Return the (x, y) coordinate for the center point of the cell that contains the specified text.  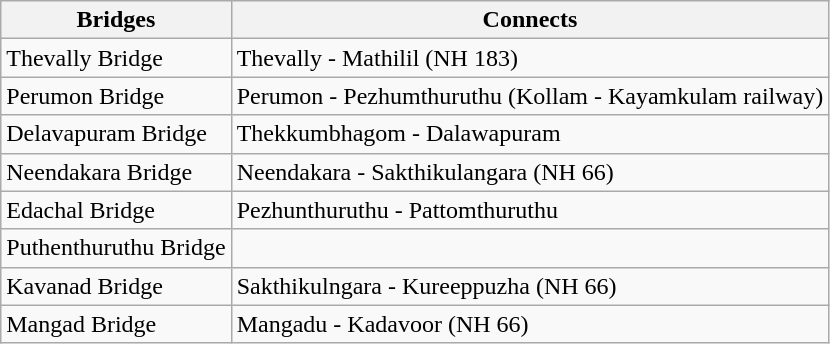
Bridges (116, 20)
Thevally - Mathilil (NH 183) (530, 58)
Kavanad Bridge (116, 286)
Neendakara Bridge (116, 172)
Mangad Bridge (116, 324)
Thevally Bridge (116, 58)
Mangadu - Kadavoor (NH 66) (530, 324)
Sakthikulngara - Kureeppuzha (NH 66) (530, 286)
Neendakara - Sakthikulangara (NH 66) (530, 172)
Delavapuram Bridge (116, 134)
Puthenthuruthu Bridge (116, 248)
Perumon Bridge (116, 96)
Edachal Bridge (116, 210)
Pezhunthuruthu - Pattomthuruthu (530, 210)
Connects (530, 20)
Thekkumbhagom - Dalawapuram (530, 134)
Perumon - Pezhumthuruthu (Kollam - Kayamkulam railway) (530, 96)
